Return the [X, Y] coordinate for the center point of the cell that contains the specified text.  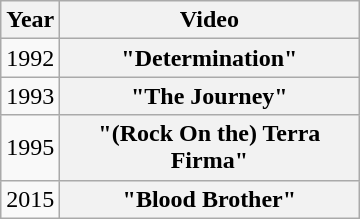
Video [210, 20]
1995 [30, 148]
"The Journey" [210, 96]
2015 [30, 199]
"Blood Brother" [210, 199]
"Determination" [210, 58]
Year [30, 20]
"(Rock On the) Terra Firma" [210, 148]
1992 [30, 58]
1993 [30, 96]
